Locate the cell with the specified text and output its (x, y) center coordinate. 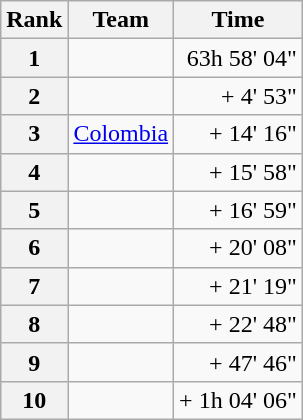
9 (34, 362)
2 (34, 96)
10 (34, 400)
Time (238, 20)
Team (121, 20)
4 (34, 172)
+ 14' 16" (238, 134)
+ 47' 46" (238, 362)
+ 16' 59" (238, 210)
7 (34, 286)
+ 21' 19" (238, 286)
1 (34, 58)
6 (34, 248)
8 (34, 324)
63h 58' 04" (238, 58)
Colombia (121, 134)
+ 22' 48" (238, 324)
+ 15' 58" (238, 172)
3 (34, 134)
+ 1h 04' 06" (238, 400)
+ 20' 08" (238, 248)
5 (34, 210)
+ 4' 53" (238, 96)
Rank (34, 20)
